Scan for the cell matching the given text and deliver its [x, y] coordinate at center. 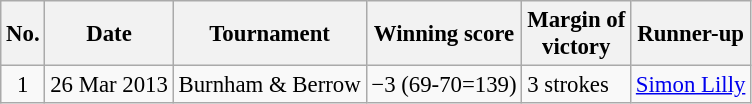
No. [23, 34]
Date [109, 34]
Simon Lilly [691, 85]
−3 (69-70=139) [444, 85]
Winning score [444, 34]
Tournament [270, 34]
Runner-up [691, 34]
1 [23, 85]
26 Mar 2013 [109, 85]
Burnham & Berrow [270, 85]
3 strokes [576, 85]
Margin ofvictory [576, 34]
